For the text-containing cell, return its midpoint in [X, Y] coordinate format. 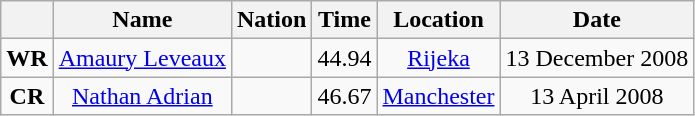
Nation [271, 20]
Location [438, 20]
13 April 2008 [597, 96]
44.94 [344, 58]
Date [597, 20]
WR [27, 58]
Name [142, 20]
Time [344, 20]
Manchester [438, 96]
46.67 [344, 96]
Amaury Leveaux [142, 58]
13 December 2008 [597, 58]
Rijeka [438, 58]
CR [27, 96]
Nathan Adrian [142, 96]
